Detect which cell encompasses the target text, then output its (x, y) center coordinate. 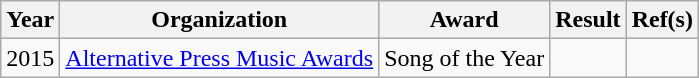
Award (464, 20)
2015 (30, 58)
Year (30, 20)
Organization (220, 20)
Result (588, 20)
Song of the Year (464, 58)
Alternative Press Music Awards (220, 58)
Ref(s) (662, 20)
